Extract the (x, y) coordinate from the center of the cell holding the provided text.  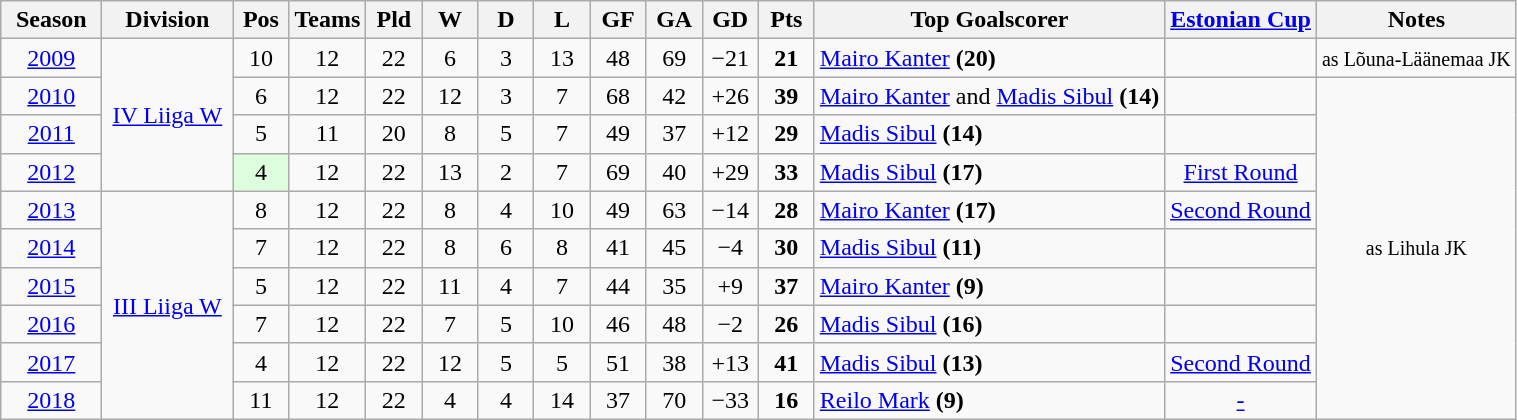
38 (674, 362)
Pos (261, 20)
14 (562, 400)
2010 (52, 96)
51 (618, 362)
W (450, 20)
+9 (730, 286)
29 (786, 134)
40 (674, 172)
Top Goalscorer (989, 20)
+12 (730, 134)
35 (674, 286)
as Lihula JK (1416, 248)
68 (618, 96)
Madis Sibul (16) (989, 324)
Mairo Kanter (17) (989, 210)
39 (786, 96)
−33 (730, 400)
Pts (786, 20)
2 (506, 172)
−4 (730, 248)
2013 (52, 210)
D (506, 20)
Notes (1416, 20)
2016 (52, 324)
IV Liiga W (168, 115)
Division (168, 20)
33 (786, 172)
44 (618, 286)
Season (52, 20)
2014 (52, 248)
- (1241, 400)
30 (786, 248)
21 (786, 58)
70 (674, 400)
28 (786, 210)
Madis Sibul (11) (989, 248)
63 (674, 210)
as Lõuna-Läänemaa JK (1416, 58)
2017 (52, 362)
2011 (52, 134)
+29 (730, 172)
16 (786, 400)
2015 (52, 286)
−14 (730, 210)
2012 (52, 172)
Madis Sibul (13) (989, 362)
Reilo Mark (9) (989, 400)
2009 (52, 58)
2018 (52, 400)
Mairo Kanter (9) (989, 286)
III Liiga W (168, 305)
Madis Sibul (17) (989, 172)
L (562, 20)
Madis Sibul (14) (989, 134)
Mairo Kanter (20) (989, 58)
26 (786, 324)
First Round (1241, 172)
−2 (730, 324)
42 (674, 96)
GF (618, 20)
GD (730, 20)
GA (674, 20)
Mairo Kanter and Madis Sibul (14) (989, 96)
Pld (394, 20)
45 (674, 248)
46 (618, 324)
20 (394, 134)
Estonian Cup (1241, 20)
+13 (730, 362)
−21 (730, 58)
+26 (730, 96)
Teams (328, 20)
